Search for the cell housing the specified text and yield its [x, y] center coordinate. 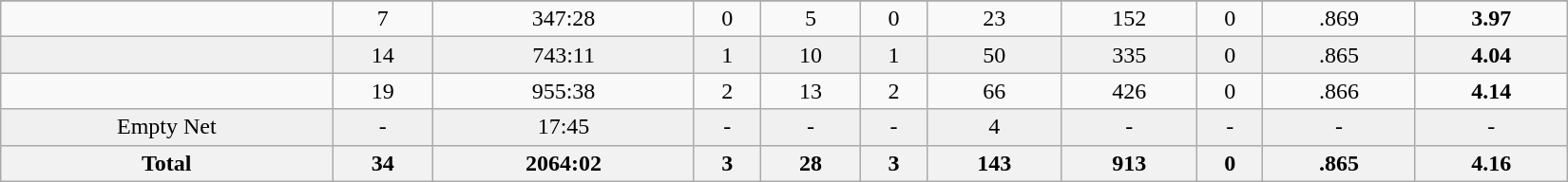
5 [811, 19]
335 [1129, 55]
2064:02 [564, 163]
4.04 [1491, 55]
4.14 [1491, 91]
66 [994, 91]
143 [994, 163]
19 [383, 91]
152 [1129, 19]
743:11 [564, 55]
.869 [1339, 19]
17:45 [564, 127]
13 [811, 91]
7 [383, 19]
Empty Net [167, 127]
28 [811, 163]
50 [994, 55]
.866 [1339, 91]
10 [811, 55]
4.16 [1491, 163]
955:38 [564, 91]
3.97 [1491, 19]
23 [994, 19]
426 [1129, 91]
14 [383, 55]
34 [383, 163]
347:28 [564, 19]
913 [1129, 163]
4 [994, 127]
Total [167, 163]
